Search for the cell housing the specified text and yield its (x, y) center coordinate. 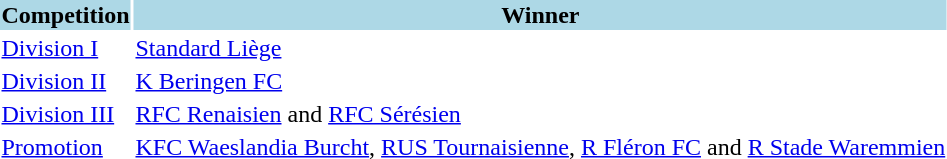
Winner (540, 15)
Division I (66, 48)
Division II (66, 81)
K Beringen FC (540, 81)
RFC Renaisien and RFC Sérésien (540, 114)
Standard Liège (540, 48)
Division III (66, 114)
Competition (66, 15)
